Locate the cell with the specified text and output its [x, y] center coordinate. 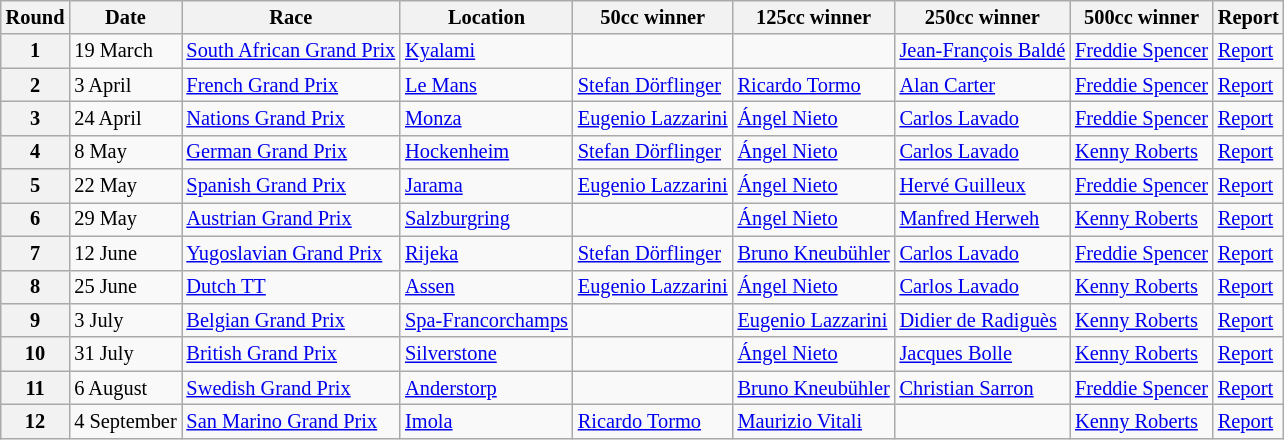
24 April [125, 118]
4 [36, 152]
Rijeka [486, 253]
1 [36, 51]
6 August [125, 388]
Hervé Guilleux [983, 186]
Belgian Grand Prix [292, 320]
11 [36, 388]
3 [36, 118]
Silverstone [486, 354]
Manfred Herweh [983, 219]
4 September [125, 421]
Austrian Grand Prix [292, 219]
Le Mans [486, 85]
British Grand Prix [292, 354]
Anderstorp [486, 388]
German Grand Prix [292, 152]
500cc winner [1142, 17]
French Grand Prix [292, 85]
Spa-Francorchamps [486, 320]
Location [486, 17]
5 [36, 186]
25 June [125, 287]
8 [36, 287]
Nations Grand Prix [292, 118]
2 [36, 85]
Christian Sarron [983, 388]
Spanish Grand Prix [292, 186]
12 June [125, 253]
San Marino Grand Prix [292, 421]
South African Grand Prix [292, 51]
125cc winner [814, 17]
7 [36, 253]
Swedish Grand Prix [292, 388]
10 [36, 354]
Alan Carter [983, 85]
8 May [125, 152]
Date [125, 17]
Assen [486, 287]
3 July [125, 320]
Race [292, 17]
Dutch TT [292, 287]
250cc winner [983, 17]
12 [36, 421]
Salzburgring [486, 219]
Monza [486, 118]
9 [36, 320]
50cc winner [653, 17]
Maurizio Vitali [814, 421]
Hockenheim [486, 152]
3 April [125, 85]
Jean-François Baldé [983, 51]
Round [36, 17]
29 May [125, 219]
Jarama [486, 186]
31 July [125, 354]
6 [36, 219]
Jacques Bolle [983, 354]
Imola [486, 421]
Yugoslavian Grand Prix [292, 253]
Kyalami [486, 51]
Didier de Radiguès [983, 320]
22 May [125, 186]
19 March [125, 51]
